Detect which cell encompasses the target text, then output its (x, y) center coordinate. 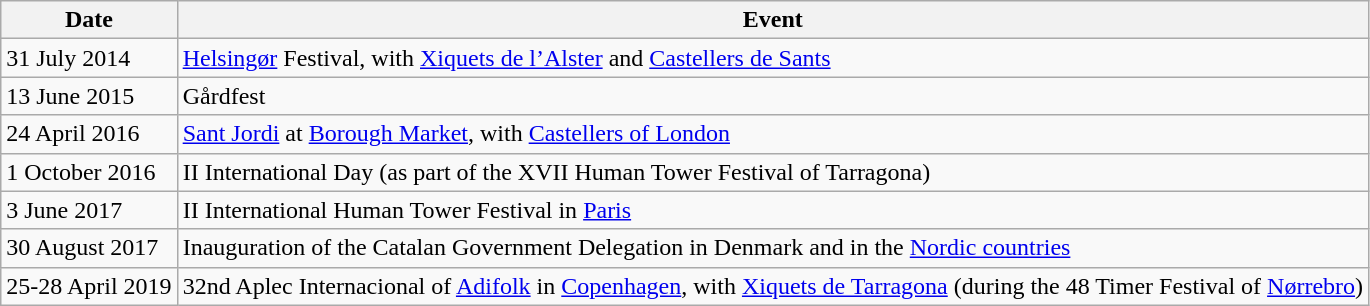
31 July 2014 (89, 58)
II International Day (as part of the XVII Human Tower Festival of Tarragona) (772, 172)
II International Human Tower Festival in Paris (772, 210)
Sant Jordi at Borough Market, with Castellers of London (772, 134)
25-28 April 2019 (89, 286)
24 April 2016 (89, 134)
1 October 2016 (89, 172)
32nd Aplec Internacional of Adifolk in Copenhagen, with Xiquets de Tarragona (during the 48 Timer Festival of Nørrebro) (772, 286)
Gårdfest (772, 96)
Inauguration of the Catalan Government Delegation in Denmark and in the Nordic countries (772, 248)
Date (89, 20)
Helsingør Festival, with Xiquets de l’Alster and Castellers de Sants (772, 58)
30 August 2017 (89, 248)
Event (772, 20)
3 June 2017 (89, 210)
13 June 2015 (89, 96)
